For the text-containing cell, return its midpoint in (x, y) coordinate format. 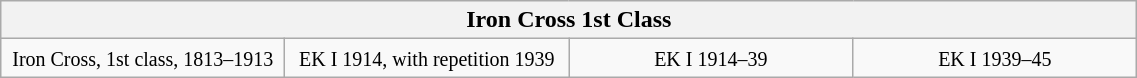
EK I 1939–45 (995, 58)
EK I 1914, with repetition 1939 (427, 58)
Iron Cross, 1st class, 1813–1913 (143, 58)
Iron Cross 1st Class (569, 20)
EK I 1914–39 (711, 58)
